From the cell containing the given text, extract its center point as [X, Y] coordinate. 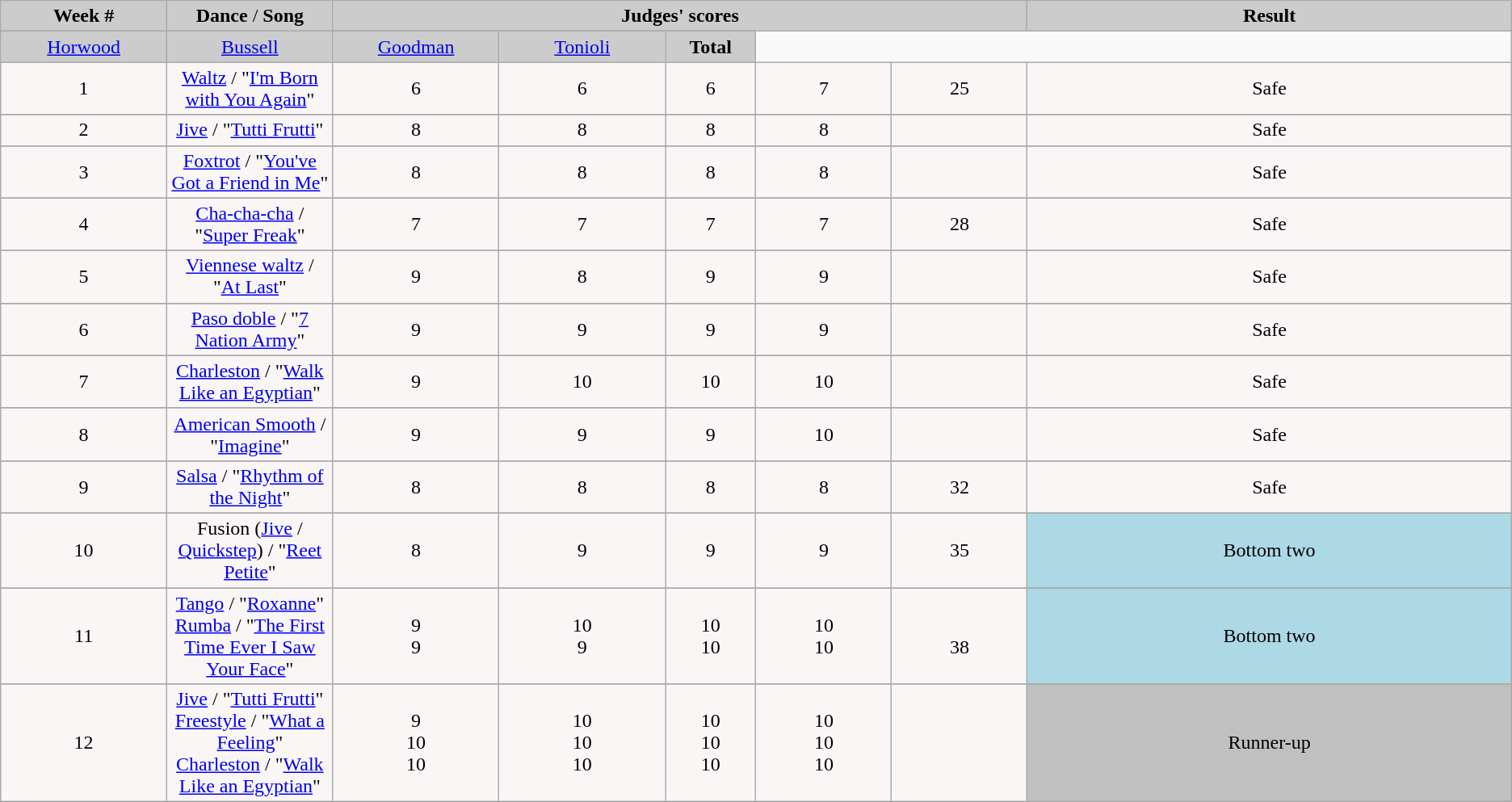
Waltz / "I'm Born with You Again" [250, 89]
25 [960, 89]
Cha-cha-cha / "Super Freak" [250, 225]
Tango / "Roxanne"Rumba / "The First Time Ever I Saw Your Face" [250, 636]
11 [84, 636]
28 [960, 225]
Fusion (Jive / Quickstep) / "Reet Petite" [250, 550]
Jive / "Tutti Frutti"Freestyle / "What a Feeling"Charleston / "Walk Like an Egyptian" [250, 743]
Goodman [416, 47]
Judges' scores [680, 16]
Jive / "Tutti Frutti" [250, 130]
91010 [416, 743]
109 [582, 636]
32 [960, 486]
Paso doble / "7 Nation Army" [250, 330]
Bussell [250, 47]
Foxtrot / "You've Got a Friend in Me" [250, 171]
4 [84, 225]
Salsa / "Rhythm of the Night" [250, 486]
2 [84, 130]
Charleston / "Walk Like an Egyptian" [250, 381]
Runner-up [1270, 743]
Tonioli [582, 47]
Result [1270, 16]
Dance / Song [250, 16]
1 [84, 89]
American Smooth / "Imagine" [250, 435]
Viennese waltz / "At Last" [250, 276]
38 [960, 636]
99 [416, 636]
35 [960, 550]
Horwood [84, 47]
5 [84, 276]
Week # [84, 16]
12 [84, 743]
Total [711, 47]
3 [84, 171]
